Find where the given text appears and provide that cell's center as [x, y] coordinate. 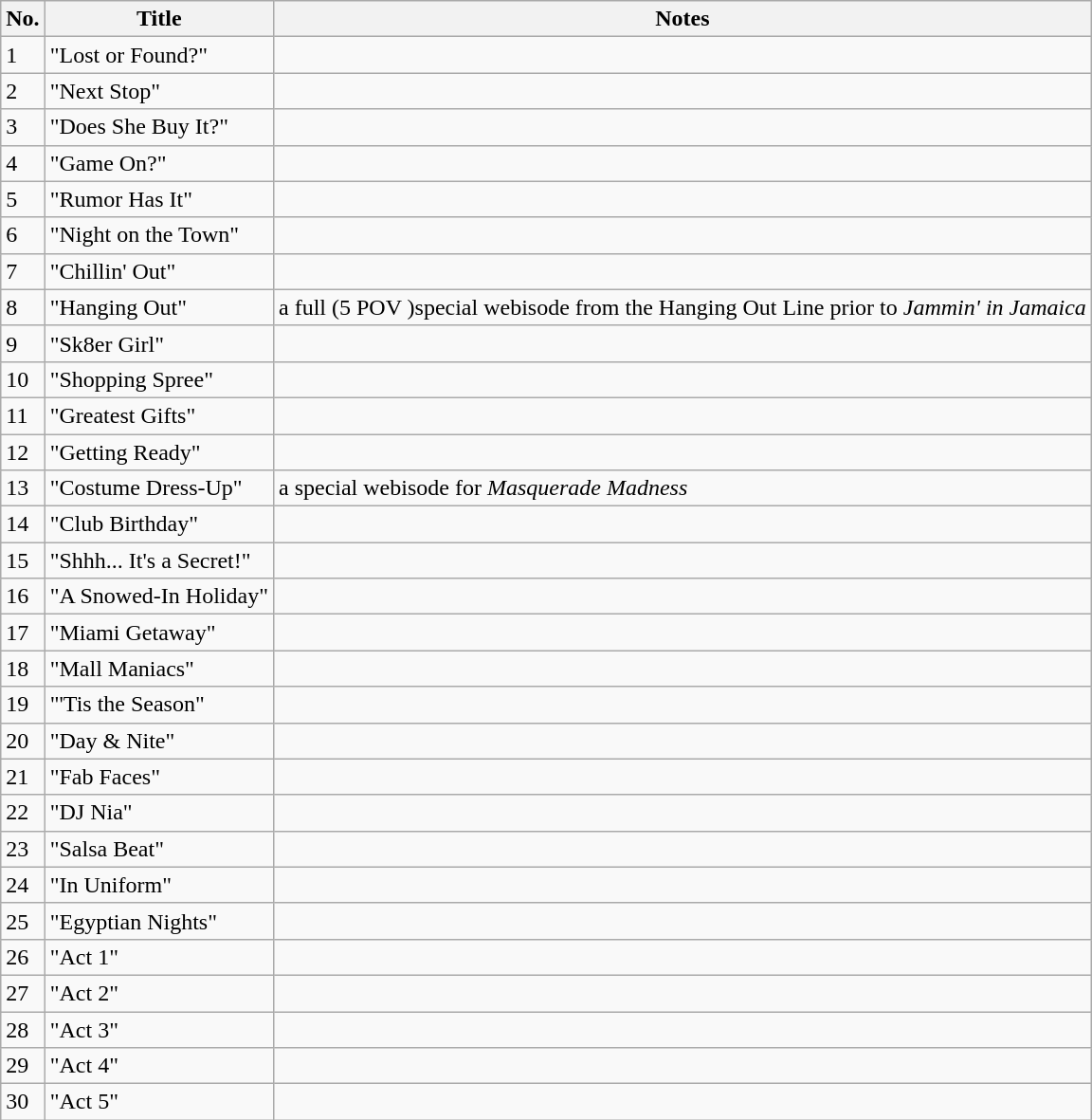
"Fab Faces" [159, 777]
18 [23, 669]
28 [23, 1029]
15 [23, 560]
12 [23, 452]
5 [23, 199]
"Game On?" [159, 163]
"'Tis the Season" [159, 705]
"Hanging Out" [159, 307]
2 [23, 91]
"Shhh... It's a Secret!" [159, 560]
3 [23, 127]
27 [23, 993]
21 [23, 777]
7 [23, 271]
"Getting Ready" [159, 452]
6 [23, 235]
14 [23, 524]
8 [23, 307]
"Club Birthday" [159, 524]
"DJ Nia" [159, 813]
"Sk8er Girl" [159, 343]
Title [159, 19]
"Act 1" [159, 957]
11 [23, 415]
"Act 4" [159, 1066]
25 [23, 921]
"Does She Buy It?" [159, 127]
23 [23, 849]
30 [23, 1102]
"Egyptian Nights" [159, 921]
"Chillin' Out" [159, 271]
"Next Stop" [159, 91]
13 [23, 488]
19 [23, 705]
"Shopping Spree" [159, 379]
"Act 5" [159, 1102]
a full (5 POV )special webisode from the Hanging Out Line prior to Jammin' in Jamaica [682, 307]
"In Uniform" [159, 885]
"Greatest Gifts" [159, 415]
No. [23, 19]
29 [23, 1066]
9 [23, 343]
16 [23, 597]
1 [23, 55]
a special webisode for Masquerade Madness [682, 488]
"Salsa Beat" [159, 849]
"Miami Getaway" [159, 633]
"Act 3" [159, 1029]
26 [23, 957]
"Day & Nite" [159, 741]
Notes [682, 19]
"Mall Maniacs" [159, 669]
22 [23, 813]
4 [23, 163]
"Rumor Has It" [159, 199]
"Costume Dress-Up" [159, 488]
"Lost or Found?" [159, 55]
17 [23, 633]
24 [23, 885]
"A Snowed-In Holiday" [159, 597]
"Act 2" [159, 993]
10 [23, 379]
"Night on the Town" [159, 235]
20 [23, 741]
